Pinpoint the cell where the given text exists, returning its [x, y] midpoint coordinate. 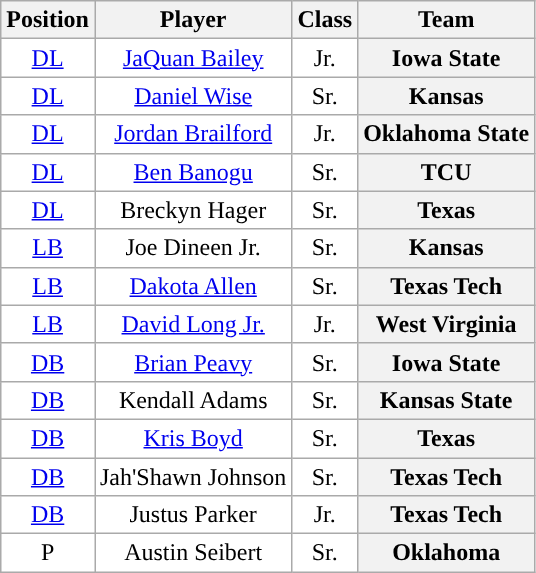
David Long Jr. [192, 324]
Class [325, 20]
Daniel Wise [192, 96]
Kendall Adams [192, 400]
Brian Peavy [192, 362]
Dakota Allen [192, 286]
Position [48, 20]
Ben Banogu [192, 172]
Player [192, 20]
Team [446, 20]
Justus Parker [192, 515]
Oklahoma [446, 553]
Oklahoma State [446, 134]
P [48, 553]
Jah'Shawn Johnson [192, 477]
Austin Seibert [192, 553]
Breckyn Hager [192, 210]
Kansas State [446, 400]
Kris Boyd [192, 438]
Jordan Brailford [192, 134]
Joe Dineen Jr. [192, 248]
JaQuan Bailey [192, 58]
TCU [446, 172]
West Virginia [446, 324]
